Capture the cell that displays the provided text and extract its [x, y] central coordinate. 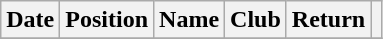
Name [190, 20]
Return [328, 20]
Date [30, 20]
Club [256, 20]
Position [107, 20]
